Identify which cell holds the provided text, then report its (X, Y) central coordinate. 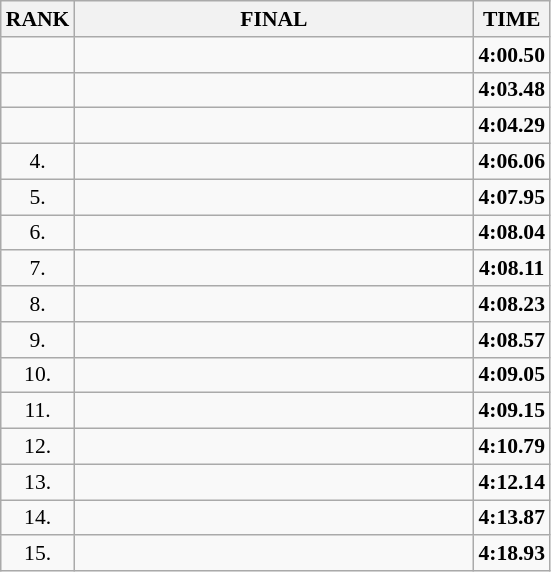
4:06.06 (512, 162)
4:18.93 (512, 554)
TIME (512, 19)
4:07.95 (512, 197)
RANK (38, 19)
4:09.05 (512, 375)
4:10.79 (512, 447)
4:08.11 (512, 269)
11. (38, 411)
4:08.23 (512, 304)
8. (38, 304)
4:09.15 (512, 411)
7. (38, 269)
FINAL (274, 19)
4:13.87 (512, 518)
4:00.50 (512, 55)
5. (38, 197)
4:08.57 (512, 340)
4:08.04 (512, 233)
13. (38, 482)
10. (38, 375)
14. (38, 518)
4:12.14 (512, 482)
4:03.48 (512, 90)
4. (38, 162)
15. (38, 554)
9. (38, 340)
4:04.29 (512, 126)
6. (38, 233)
12. (38, 447)
